Determine the (X, Y) coordinate at the center of the cell enclosing the given text.  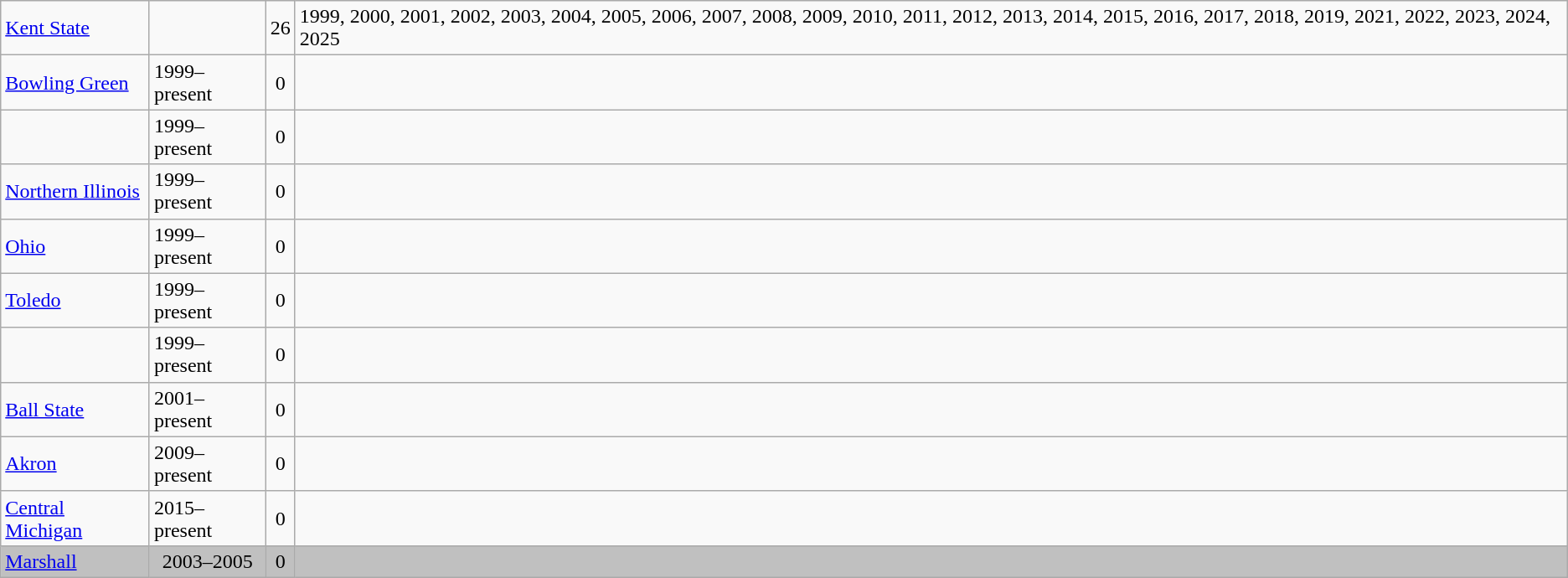
Kent State (75, 28)
2003–2005 (208, 561)
2015–present (208, 518)
Toledo (75, 300)
2001–present (208, 409)
Akron (75, 464)
Northern Illinois (75, 191)
Bowling Green (75, 82)
Marshall (75, 561)
Ball State (75, 409)
Ohio (75, 246)
26 (280, 28)
Central Michigan (75, 518)
2009–present (208, 464)
